Return [x, y] of the center of cell containing provided text 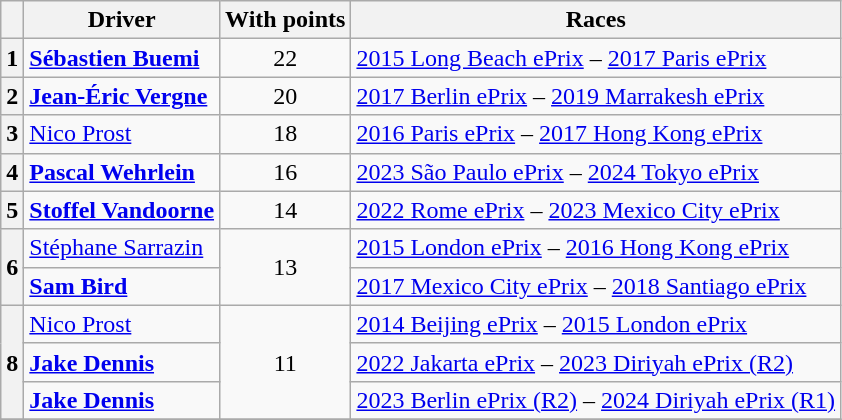
20 [286, 96]
22 [286, 58]
Sébastien Buemi [122, 58]
2 [12, 96]
5 [12, 210]
3 [12, 134]
4 [12, 172]
2017 Berlin ePrix – 2019 Marrakesh ePrix [596, 96]
Pascal Wehrlein [122, 172]
2022 Rome ePrix – 2023 Mexico City ePrix [596, 210]
11 [286, 362]
1 [12, 58]
6 [12, 267]
2015 London ePrix – 2016 Hong Kong ePrix [596, 248]
18 [286, 134]
2016 Paris ePrix – 2017 Hong Kong ePrix [596, 134]
13 [286, 267]
2015 Long Beach ePrix – 2017 Paris ePrix [596, 58]
Races [596, 20]
2022 Jakarta ePrix – 2023 Diriyah ePrix (R2) [596, 362]
16 [286, 172]
2023 Berlin ePrix (R2) – 2024 Diriyah ePrix (R1) [596, 400]
Jean-Éric Vergne [122, 96]
Driver [122, 20]
14 [286, 210]
2014 Beijing ePrix – 2015 London ePrix [596, 324]
8 [12, 362]
Stéphane Sarrazin [122, 248]
With points [286, 20]
Sam Bird [122, 286]
2017 Mexico City ePrix – 2018 Santiago ePrix [596, 286]
2023 São Paulo ePrix – 2024 Tokyo ePrix [596, 172]
Stoffel Vandoorne [122, 210]
